Provide the (x, y) coordinate of the cell's center where the given text is located.  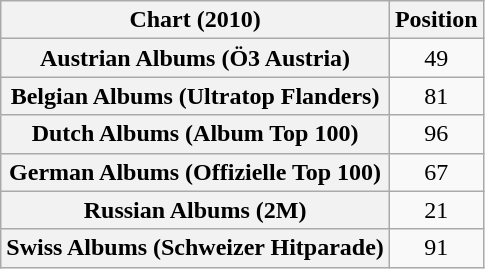
49 (436, 58)
96 (436, 134)
81 (436, 96)
67 (436, 172)
Russian Albums (2M) (196, 210)
German Albums (Offizielle Top 100) (196, 172)
91 (436, 248)
Belgian Albums (Ultratop Flanders) (196, 96)
21 (436, 210)
Position (436, 20)
Swiss Albums (Schweizer Hitparade) (196, 248)
Chart (2010) (196, 20)
Austrian Albums (Ö3 Austria) (196, 58)
Dutch Albums (Album Top 100) (196, 134)
